Output the [X, Y] coordinate of the center of the cell containing the given text.  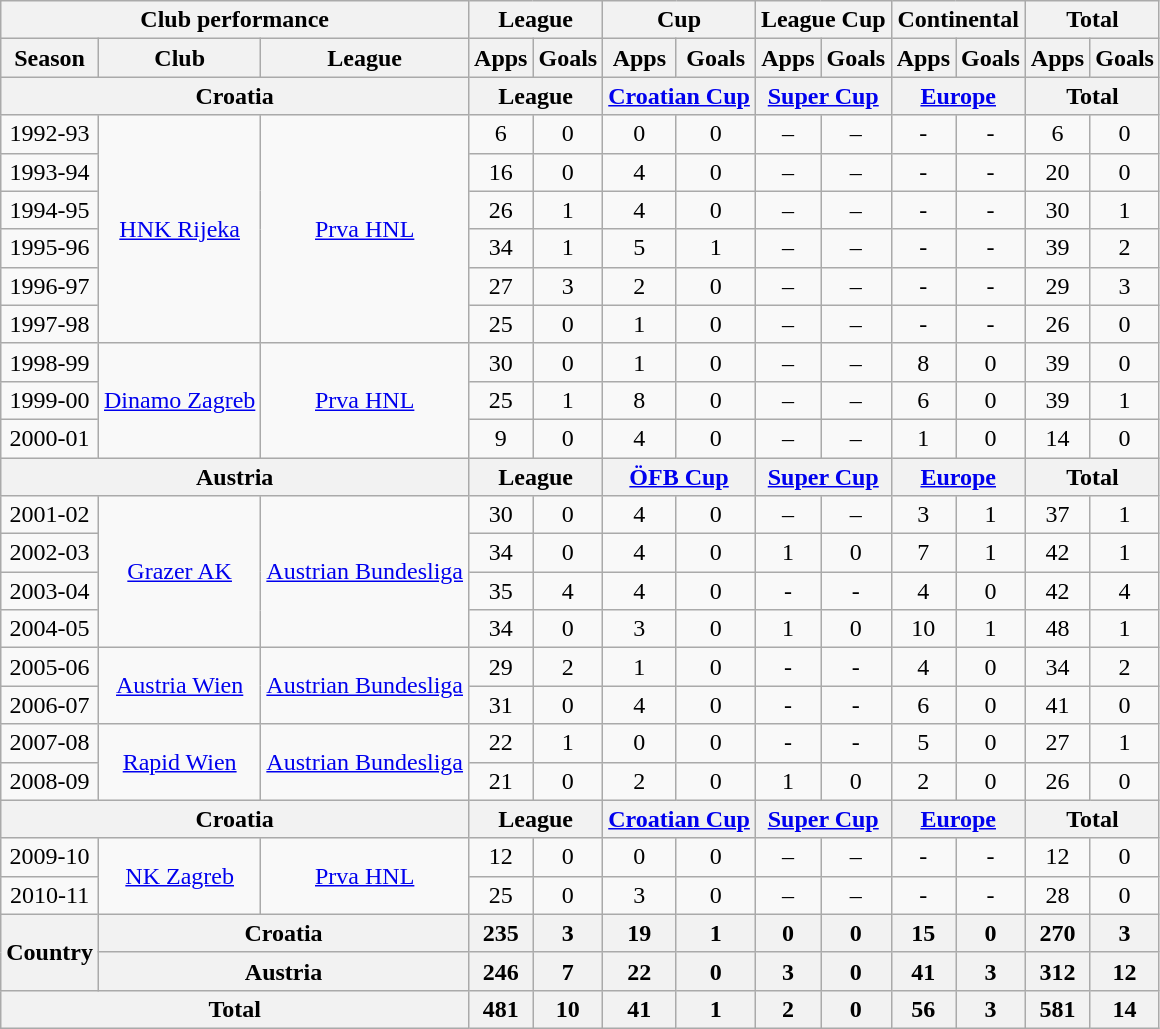
HNK Rijeka [179, 229]
31 [501, 705]
1997-98 [50, 324]
20 [1057, 172]
48 [1057, 629]
1995-96 [50, 248]
Club performance [235, 20]
2002-03 [50, 553]
2003-04 [50, 591]
1996-97 [50, 286]
56 [923, 1009]
15 [923, 933]
312 [1057, 971]
28 [1057, 895]
1998-99 [50, 362]
9 [501, 438]
2005-06 [50, 667]
16 [501, 172]
581 [1057, 1009]
Cup [680, 20]
1992-93 [50, 134]
21 [501, 781]
2004-05 [50, 629]
Season [50, 58]
1999-00 [50, 400]
Continental [958, 20]
19 [640, 933]
League Cup [823, 20]
Country [50, 952]
1993-94 [50, 172]
Rapid Wien [179, 762]
270 [1057, 933]
Grazer AK [179, 572]
1994-95 [50, 210]
Dinamo Zagreb [179, 400]
Austria Wien [179, 686]
2001-02 [50, 515]
2006-07 [50, 705]
235 [501, 933]
2008-09 [50, 781]
481 [501, 1009]
Club [179, 58]
35 [501, 591]
37 [1057, 515]
2009-10 [50, 857]
2010-11 [50, 895]
2000-01 [50, 438]
246 [501, 971]
ÖFB Cup [680, 477]
NK Zagreb [179, 876]
2007-08 [50, 743]
